Find where the given text appears and provide that cell's center as (x, y) coordinate. 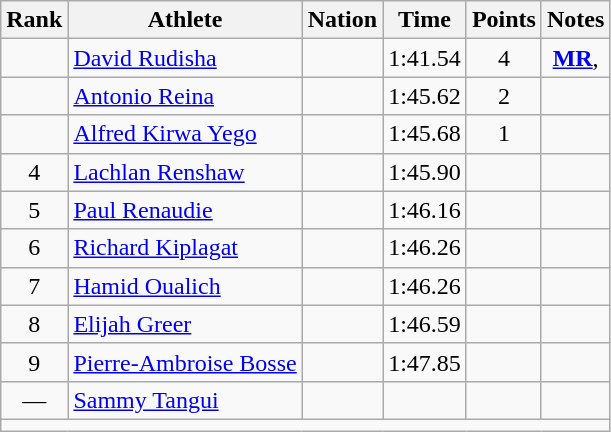
Elijah Greer (185, 324)
Hamid Oualich (185, 286)
Points (504, 20)
Lachlan Renshaw (185, 172)
Pierre-Ambroise Bosse (185, 362)
1:45.90 (425, 172)
1 (504, 134)
Richard Kiplagat (185, 248)
1:46.16 (425, 210)
Time (425, 20)
Nation (342, 20)
7 (34, 286)
1:41.54 (425, 58)
1:47.85 (425, 362)
Antonio Reina (185, 96)
1:45.68 (425, 134)
8 (34, 324)
9 (34, 362)
Paul Renaudie (185, 210)
5 (34, 210)
Sammy Tangui (185, 400)
MR, (575, 58)
Rank (34, 20)
— (34, 400)
1:45.62 (425, 96)
Notes (575, 20)
Alfred Kirwa Yego (185, 134)
2 (504, 96)
1:46.59 (425, 324)
David Rudisha (185, 58)
6 (34, 248)
Athlete (185, 20)
